From the cell containing the given text, extract its center point as [x, y] coordinate. 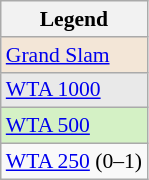
Grand Slam [74, 55]
WTA 500 [74, 126]
WTA 1000 [74, 90]
WTA 250 (0–1) [74, 162]
Legend [74, 19]
